Return the (X, Y) coordinate for the center point of the cell that contains the specified text.  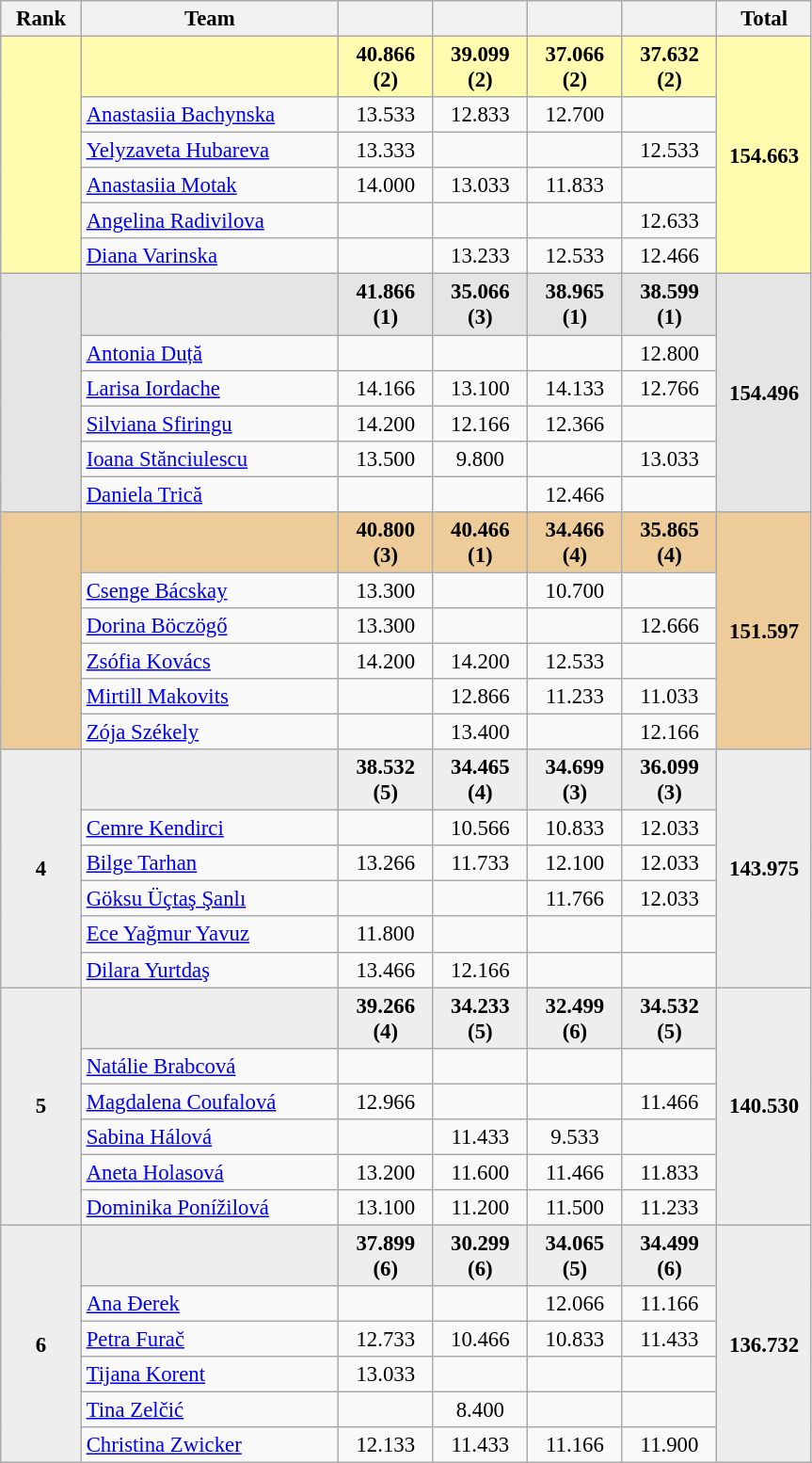
11.766 (576, 899)
Cemre Kendirci (209, 828)
Göksu Üçtaş Şanlı (209, 899)
Aneta Holasová (209, 1172)
34.532 (5) (670, 1019)
35.066 (3) (480, 305)
12.700 (576, 115)
38.599 (1) (670, 305)
37.899 (6) (386, 1256)
36.099 (3) (670, 780)
Silviana Sfiringu (209, 424)
30.299 (6) (480, 1256)
Petra Furač (209, 1340)
34.499 (6) (670, 1256)
154.496 (764, 394)
12.133 (386, 1445)
13.533 (386, 115)
Csenge Bácskay (209, 590)
Total (764, 19)
14.000 (386, 185)
40.866 (2) (386, 68)
Anastasiia Bachynska (209, 115)
35.865 (4) (670, 542)
151.597 (764, 631)
11.800 (386, 935)
11.733 (480, 863)
11.200 (480, 1208)
154.663 (764, 156)
Yelyzaveta Hubareva (209, 151)
Sabina Hálová (209, 1137)
12.966 (386, 1101)
4 (41, 868)
13.333 (386, 151)
12.633 (670, 221)
140.530 (764, 1107)
12.666 (670, 626)
136.732 (764, 1344)
34.466 (4) (576, 542)
Zsófia Kovács (209, 661)
Christina Zwicker (209, 1445)
Natálie Brabcová (209, 1066)
14.166 (386, 388)
Diana Varinska (209, 257)
34.699 (3) (576, 780)
Tijana Korent (209, 1375)
38.965 (1) (576, 305)
13.466 (386, 970)
6 (41, 1344)
Zója Székely (209, 732)
10.566 (480, 828)
37.632 (2) (670, 68)
14.133 (576, 388)
11.033 (670, 697)
40.800 (3) (386, 542)
Dilara Yurtdaş (209, 970)
34.065 (5) (576, 1256)
12.766 (670, 388)
9.800 (480, 458)
34.233 (5) (480, 1019)
34.465 (4) (480, 780)
Larisa Iordache (209, 388)
Ioana Stănciulescu (209, 458)
13.266 (386, 863)
13.400 (480, 732)
Daniela Trică (209, 494)
12.100 (576, 863)
Antonia Duță (209, 353)
39.266 (4) (386, 1019)
12.366 (576, 424)
10.700 (576, 590)
38.532 (5) (386, 780)
41.866 (1) (386, 305)
Dorina Böczögő (209, 626)
Dominika Ponížilová (209, 1208)
5 (41, 1107)
143.975 (764, 868)
12.066 (576, 1304)
Angelina Radivilova (209, 221)
13.200 (386, 1172)
12.833 (480, 115)
Ana Đerek (209, 1304)
Tina Zelčić (209, 1410)
37.066 (2) (576, 68)
40.466 (1) (480, 542)
Anastasiia Motak (209, 185)
Bilge Tarhan (209, 863)
10.466 (480, 1340)
12.866 (480, 697)
11.900 (670, 1445)
Mirtill Makovits (209, 697)
Rank (41, 19)
9.533 (576, 1137)
Ece Yağmur Yavuz (209, 935)
32.499 (6) (576, 1019)
Magdalena Coufalová (209, 1101)
13.500 (386, 458)
11.600 (480, 1172)
13.233 (480, 257)
Team (209, 19)
12.800 (670, 353)
8.400 (480, 1410)
39.099 (2) (480, 68)
12.733 (386, 1340)
11.500 (576, 1208)
